Output the [x, y] coordinate of the center of the cell containing the given text.  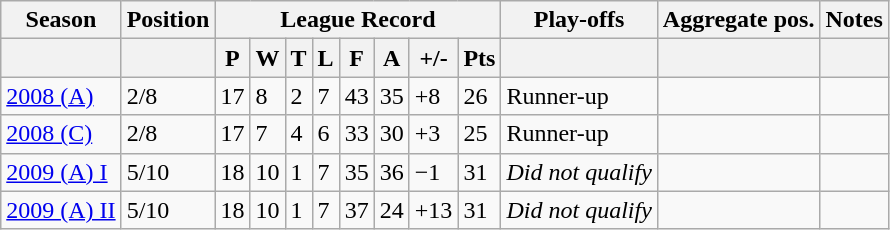
A [392, 58]
Notes [854, 20]
−1 [434, 172]
Aggregate pos. [738, 20]
+13 [434, 210]
Pts [480, 58]
+3 [434, 134]
L [326, 58]
Play-offs [579, 20]
4 [298, 134]
26 [480, 96]
6 [326, 134]
24 [392, 210]
43 [356, 96]
37 [356, 210]
+8 [434, 96]
Position [168, 20]
2009 (A) I [61, 172]
36 [392, 172]
F [356, 58]
2009 (A) II [61, 210]
T [298, 58]
30 [392, 134]
W [268, 58]
8 [268, 96]
2008 (A) [61, 96]
P [232, 58]
League Record [358, 20]
+/- [434, 58]
Season [61, 20]
25 [480, 134]
33 [356, 134]
2 [298, 96]
2008 (C) [61, 134]
